Return [x, y] of the center of cell containing provided text 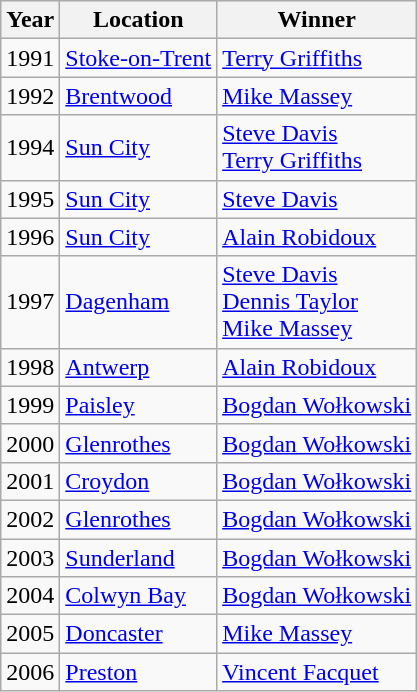
Vincent Facquet [317, 672]
Year [30, 20]
Sunderland [138, 557]
Winner [317, 20]
Stoke-on-Trent [138, 58]
1992 [30, 96]
Location [138, 20]
1997 [30, 302]
2002 [30, 519]
1999 [30, 405]
2003 [30, 557]
1994 [30, 148]
1991 [30, 58]
2005 [30, 634]
Dagenham [138, 302]
Steve Davis Dennis Taylor Mike Massey [317, 302]
1995 [30, 199]
2001 [30, 481]
1996 [30, 237]
1998 [30, 367]
Antwerp [138, 367]
Paisley [138, 405]
2004 [30, 596]
2000 [30, 443]
Steve Davis [317, 199]
Steve Davis Terry Griffiths [317, 148]
Terry Griffiths [317, 58]
Colwyn Bay [138, 596]
Preston [138, 672]
Brentwood [138, 96]
2006 [30, 672]
Doncaster [138, 634]
Croydon [138, 481]
